Return [x, y] of the center of cell containing provided text 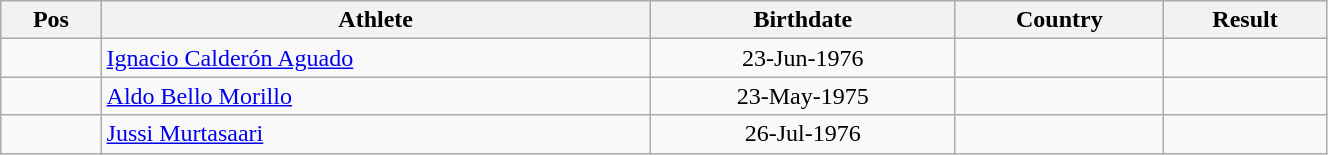
Result [1246, 20]
23-May-1975 [802, 96]
Country [1059, 20]
Aldo Bello Morillo [376, 96]
Pos [51, 20]
26-Jul-1976 [802, 134]
23-Jun-1976 [802, 58]
Athlete [376, 20]
Jussi Murtasaari [376, 134]
Ignacio Calderón Aguado [376, 58]
Birthdate [802, 20]
